For the text-containing cell, return its midpoint in (X, Y) coordinate format. 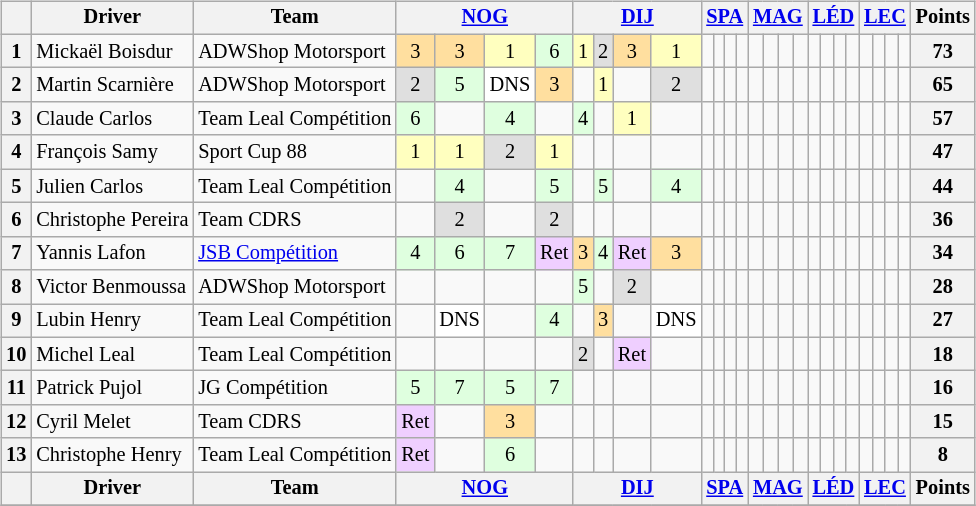
Michel Leal (112, 354)
27 (943, 321)
Mickaël Boisdur (112, 51)
44 (943, 186)
34 (943, 253)
Claude Carlos (112, 119)
Martin Scarnière (112, 85)
Patrick Pujol (112, 388)
18 (943, 354)
Yannis Lafon (112, 253)
36 (943, 220)
Cyril Melet (112, 422)
Julien Carlos (112, 186)
15 (943, 422)
François Samy (112, 152)
Victor Benmoussa (112, 287)
JG Compétition (294, 388)
Lubin Henry (112, 321)
Sport Cup 88 (294, 152)
28 (943, 287)
Christophe Henry (112, 455)
47 (943, 152)
JSB Compétition (294, 253)
65 (943, 85)
13 (16, 455)
12 (16, 422)
73 (943, 51)
16 (943, 388)
Christophe Pereira (112, 220)
10 (16, 354)
57 (943, 119)
9 (16, 321)
11 (16, 388)
